Identify which cell holds the provided text, then report its (x, y) central coordinate. 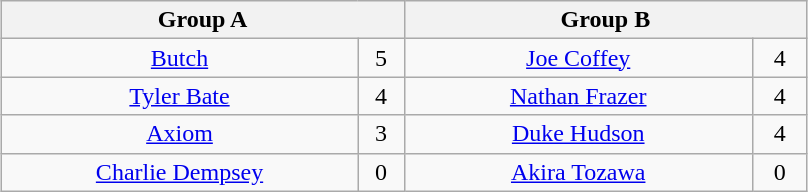
Nathan Frazer (578, 96)
Group A (202, 20)
Tyler Bate (180, 96)
Joe Coffey (578, 58)
Akira Tozawa (578, 172)
Butch (180, 58)
Duke Hudson (578, 134)
Axiom (180, 134)
Charlie Dempsey (180, 172)
5 (381, 58)
Group B (606, 20)
3 (381, 134)
